For the text-containing cell, return its midpoint in [x, y] coordinate format. 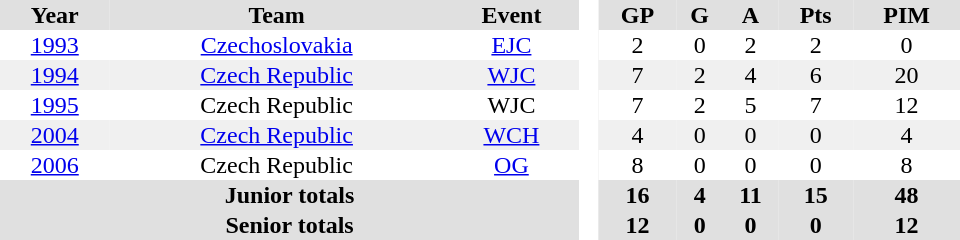
2006 [55, 165]
1995 [55, 105]
A [750, 15]
Junior totals [290, 195]
Team [277, 15]
G [700, 15]
GP [637, 15]
48 [906, 195]
Pts [816, 15]
20 [906, 75]
2004 [55, 135]
16 [637, 195]
Event [512, 15]
6 [816, 75]
Year [55, 15]
5 [750, 105]
Czechoslovakia [277, 45]
1993 [55, 45]
OG [512, 165]
Senior totals [290, 225]
WCH [512, 135]
PIM [906, 15]
1994 [55, 75]
EJC [512, 45]
11 [750, 195]
15 [816, 195]
